Scan for the cell matching the given text and deliver its (x, y) coordinate at center. 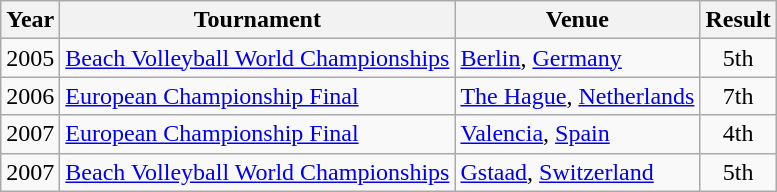
Tournament (258, 20)
Result (738, 20)
2006 (30, 96)
Venue (578, 20)
Gstaad, Switzerland (578, 172)
The Hague, Netherlands (578, 96)
Valencia, Spain (578, 134)
4th (738, 134)
Berlin, Germany (578, 58)
Year (30, 20)
2005 (30, 58)
7th (738, 96)
